Detect which cell encompasses the target text, then output its [x, y] center coordinate. 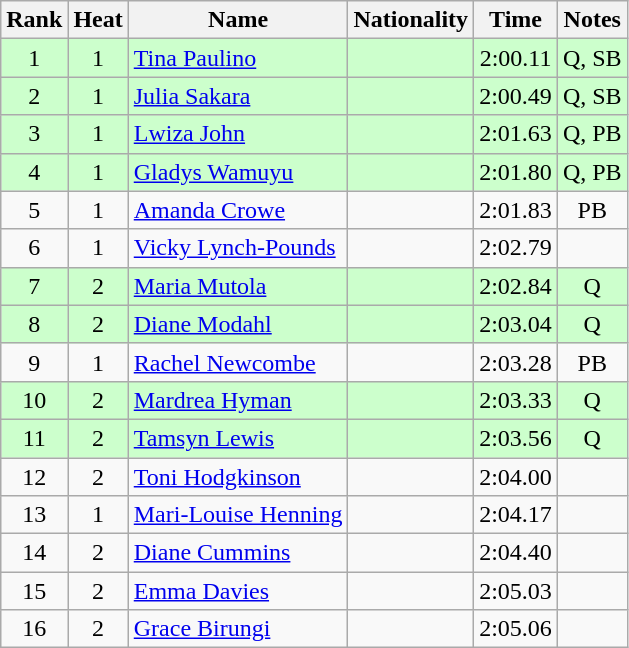
2:00.11 [516, 58]
Name [238, 20]
Mari-Louise Henning [238, 515]
2:02.84 [516, 286]
2:04.17 [516, 515]
15 [34, 591]
Notes [592, 20]
2:05.06 [516, 629]
Maria Mutola [238, 286]
13 [34, 515]
Diane Modahl [238, 324]
2:01.83 [516, 210]
2:03.56 [516, 438]
2:05.03 [516, 591]
Diane Cummins [238, 553]
2:00.49 [516, 96]
Tina Paulino [238, 58]
Toni Hodgkinson [238, 477]
2:03.33 [516, 400]
10 [34, 400]
3 [34, 134]
2:03.28 [516, 362]
Grace Birungi [238, 629]
2:04.00 [516, 477]
2:01.63 [516, 134]
2:04.40 [516, 553]
Emma Davies [238, 591]
8 [34, 324]
Rachel Newcombe [238, 362]
14 [34, 553]
7 [34, 286]
2:03.04 [516, 324]
Julia Sakara [238, 96]
Gladys Wamuyu [238, 172]
Nationality [411, 20]
9 [34, 362]
2:01.80 [516, 172]
6 [34, 248]
16 [34, 629]
Tamsyn Lewis [238, 438]
4 [34, 172]
Time [516, 20]
Mardrea Hyman [238, 400]
Lwiza John [238, 134]
Vicky Lynch-Pounds [238, 248]
Rank [34, 20]
Amanda Crowe [238, 210]
12 [34, 477]
2:02.79 [516, 248]
Heat [98, 20]
5 [34, 210]
11 [34, 438]
